For the text-containing cell, return its midpoint in (x, y) coordinate format. 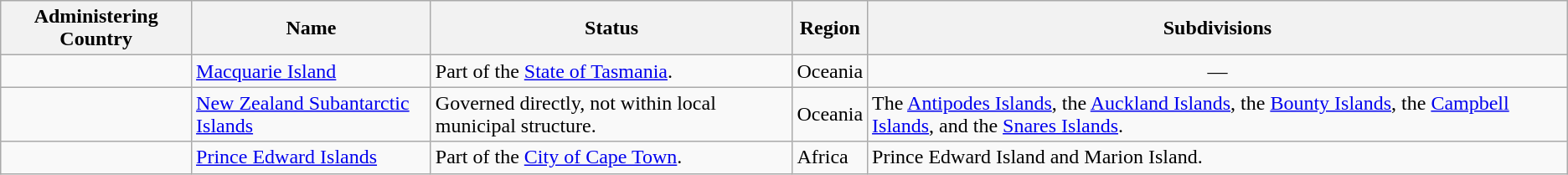
Part of the City of Cape Town. (611, 157)
— (1218, 71)
Subdivisions (1218, 28)
Macquarie Island (312, 71)
New Zealand Subantarctic Islands (312, 114)
Region (830, 28)
Administering Country (96, 28)
Status (611, 28)
Governed directly, not within local municipal structure. (611, 114)
Africa (830, 157)
Prince Edward Island and Marion Island. (1218, 157)
The Antipodes Islands, the Auckland Islands, the Bounty Islands, the Campbell Islands, and the Snares Islands. (1218, 114)
Prince Edward Islands (312, 157)
Name (312, 28)
Part of the State of Tasmania. (611, 71)
